Provide the [x, y] coordinate of the cell's center where the given text is located.  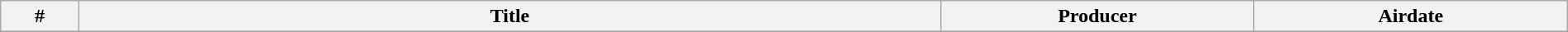
Title [509, 16]
Airdate [1411, 16]
Producer [1097, 16]
# [40, 16]
